Pinpoint the cell where the given text exists, returning its (x, y) midpoint coordinate. 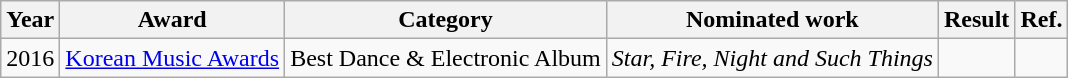
Result (976, 20)
Award (172, 20)
2016 (30, 58)
Star, Fire, Night and Such Things (772, 58)
Korean Music Awards (172, 58)
Ref. (1042, 20)
Year (30, 20)
Category (446, 20)
Nominated work (772, 20)
Best Dance & Electronic Album (446, 58)
